Determine the [X, Y] coordinate at the center of the cell enclosing the given text.  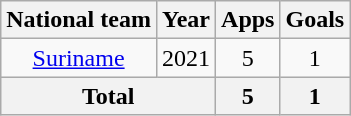
Apps [248, 20]
2021 [186, 58]
Total [108, 96]
Suriname [79, 58]
National team [79, 20]
Goals [315, 20]
Year [186, 20]
